Identify which cell holds the provided text, then report its [x, y] central coordinate. 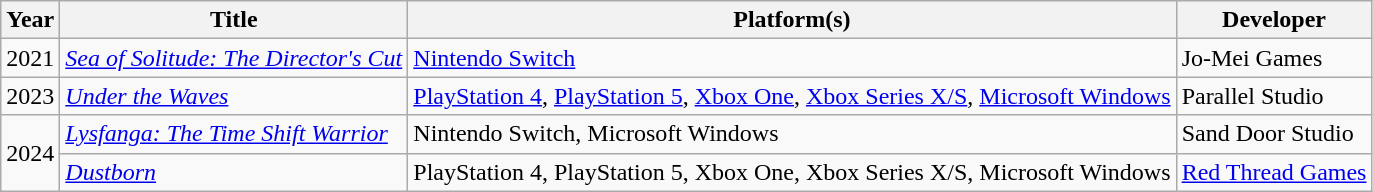
Jo-Mei Games [1274, 58]
Sand Door Studio [1274, 134]
Sea of Solitude: The Director's Cut [234, 58]
Developer [1274, 20]
2024 [30, 153]
Nintendo Switch [792, 58]
Year [30, 20]
Red Thread Games [1274, 172]
Platform(s) [792, 20]
Parallel Studio [1274, 96]
2021 [30, 58]
Dustborn [234, 172]
Lysfanga: The Time Shift Warrior [234, 134]
Under the Waves [234, 96]
2023 [30, 96]
Title [234, 20]
Nintendo Switch, Microsoft Windows [792, 134]
